Find where the given text appears and provide that cell's center as [x, y] coordinate. 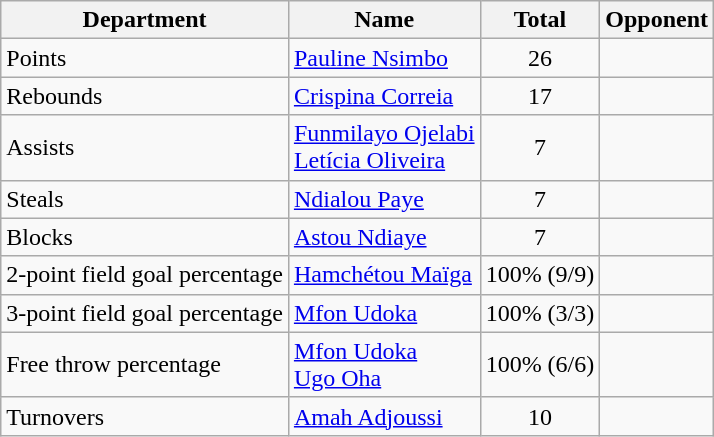
Hamchétou Maïga [384, 275]
17 [540, 96]
Funmilayo Ojelabi Letícia Oliveira [384, 148]
Astou Ndiaye [384, 237]
100% (3/3) [540, 313]
Total [540, 20]
Opponent [657, 20]
Steals [145, 199]
Assists [145, 148]
Pauline Nsimbo [384, 58]
26 [540, 58]
Ndialou Paye [384, 199]
100% (6/6) [540, 364]
Points [145, 58]
Department [145, 20]
Amah Adjoussi [384, 416]
Name [384, 20]
Crispina Correia [384, 96]
Turnovers [145, 416]
100% (9/9) [540, 275]
Mfon Udoka Ugo Oha [384, 364]
Free throw percentage [145, 364]
Rebounds [145, 96]
2-point field goal percentage [145, 275]
Mfon Udoka [384, 313]
10 [540, 416]
Blocks [145, 237]
3-point field goal percentage [145, 313]
